Scan for the cell matching the given text and deliver its [x, y] coordinate at center. 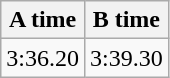
B time [126, 20]
3:39.30 [126, 58]
A time [43, 20]
3:36.20 [43, 58]
